Scan for the cell matching the given text and deliver its (x, y) coordinate at center. 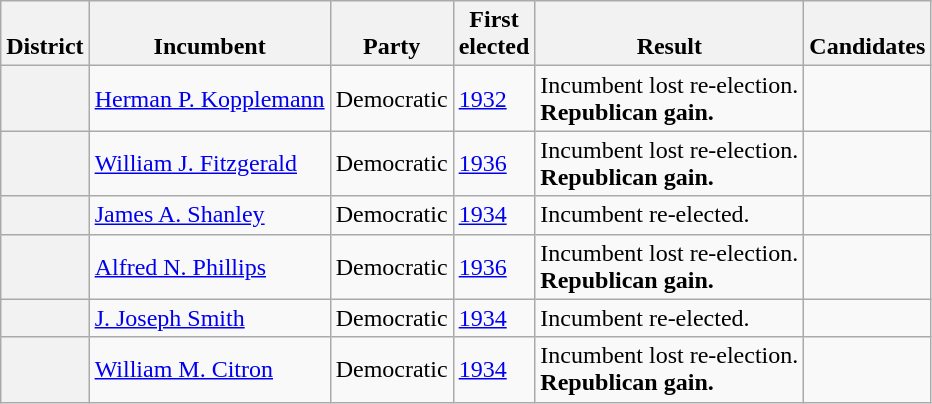
James A. Shanley (210, 215)
Alfred N. Phillips (210, 266)
William J. Fitzgerald (210, 164)
Party (392, 34)
William M. Citron (210, 370)
District (45, 34)
Candidates (868, 34)
1932 (494, 98)
Incumbent (210, 34)
J. Joseph Smith (210, 318)
Herman P. Kopplemann (210, 98)
Firstelected (494, 34)
Result (670, 34)
